Return the [X, Y] coordinate for the center point of the cell that contains the specified text.  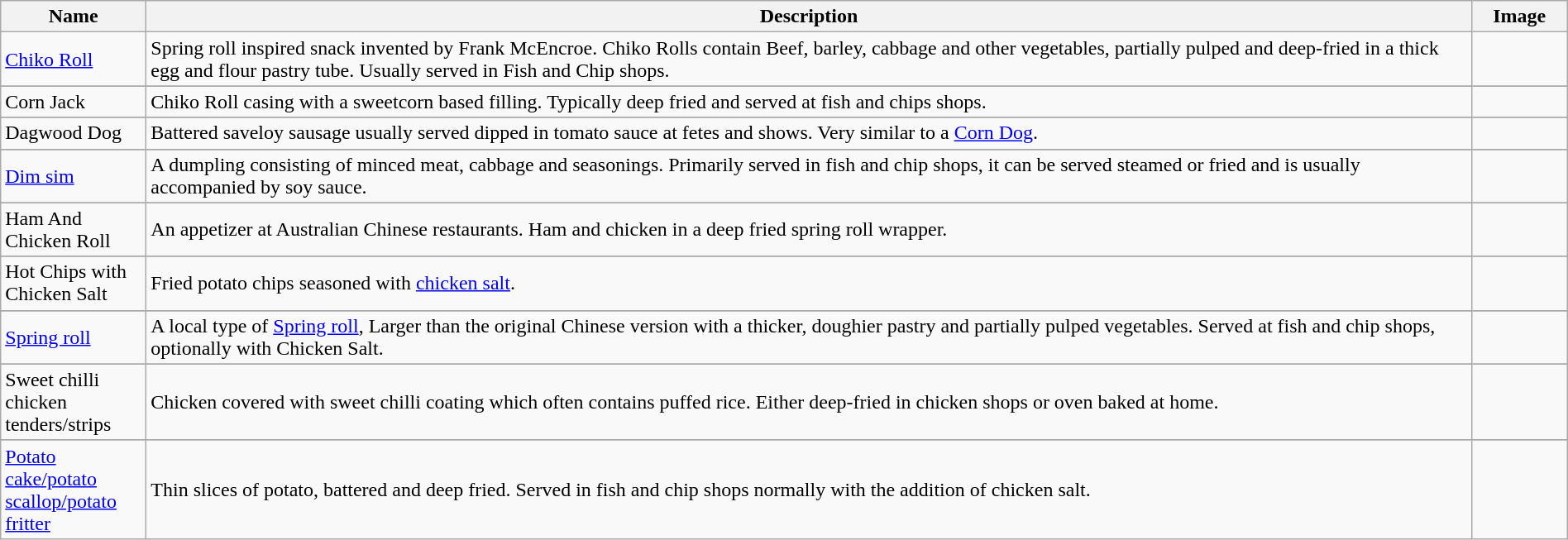
Chicken covered with sweet chilli coating which often contains puffed rice. Either deep-fried in chicken shops or oven baked at home. [809, 402]
An appetizer at Australian Chinese restaurants. Ham and chicken in a deep fried spring roll wrapper. [809, 230]
Chiko Roll [74, 60]
Battered saveloy sausage usually served dipped in tomato sauce at fetes and shows. Very similar to a Corn Dog. [809, 133]
Image [1519, 17]
Dagwood Dog [74, 133]
Chiko Roll casing with a sweetcorn based filling. Typically deep fried and served at fish and chips shops. [809, 102]
Ham And Chicken Roll [74, 230]
Hot Chips with Chicken Salt [74, 283]
Corn Jack [74, 102]
Name [74, 17]
Fried potato chips seasoned with chicken salt. [809, 283]
Thin slices of potato, battered and deep fried. Served in fish and chip shops normally with the addition of chicken salt. [809, 490]
Potato cake/potato scallop/potato fritter [74, 490]
Sweet chilli chicken tenders/strips [74, 402]
Dim sim [74, 175]
Spring roll [74, 337]
Description [809, 17]
